Provide the [X, Y] coordinate of the cell's center where the given text is located.  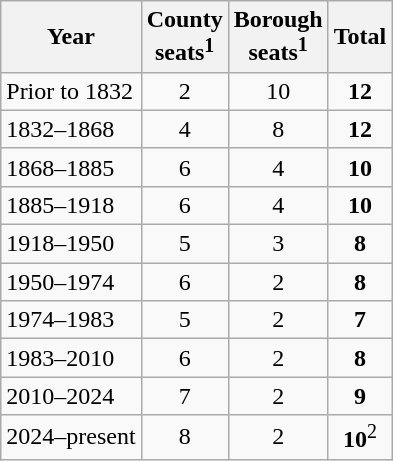
Year [71, 37]
1983–2010 [71, 358]
Total [360, 37]
1885–1918 [71, 205]
1832–1868 [71, 129]
1974–1983 [71, 320]
9 [360, 396]
2010–2024 [71, 396]
Countyseats1 [184, 37]
3 [278, 244]
1868–1885 [71, 167]
Boroughseats1 [278, 37]
2024–present [71, 438]
1918–1950 [71, 244]
1950–1974 [71, 282]
Prior to 1832 [71, 91]
102 [360, 438]
